For the text-containing cell, return its midpoint in [x, y] coordinate format. 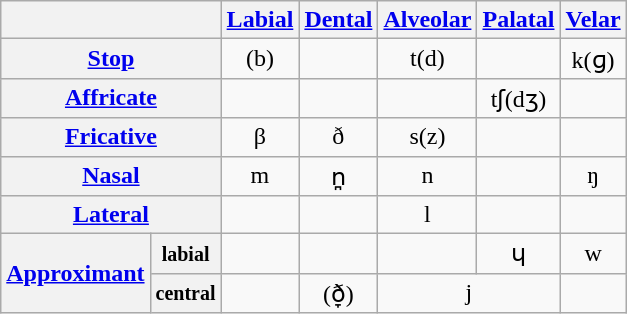
n [428, 176]
Nasal [111, 176]
Labial [260, 20]
Approximant [76, 274]
Fricative [111, 137]
j [469, 293]
m [260, 176]
(b) [260, 59]
ð [338, 137]
Stop [111, 59]
n̪ [338, 176]
Dental [338, 20]
(ð̞) [338, 293]
tʃ(dʒ) [518, 98]
t(d) [428, 59]
ŋ [593, 176]
Lateral [111, 215]
l [428, 215]
Palatal [518, 20]
Alveolar [428, 20]
central [186, 293]
labial [186, 254]
w [593, 254]
β [260, 137]
k(ɡ) [593, 59]
s(z) [428, 137]
Affricate [111, 98]
ɥ [518, 254]
Velar [593, 20]
